Extract the (X, Y) coordinate from the center of the cell holding the provided text.  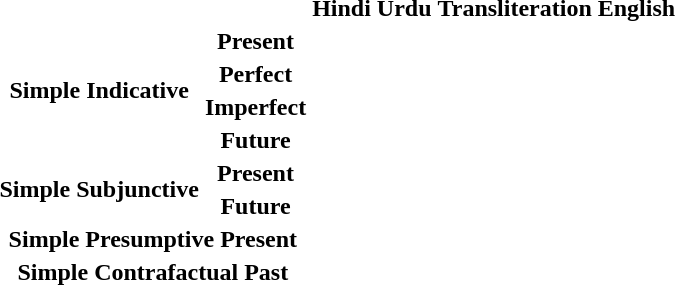
Imperfect (255, 107)
Perfect (255, 74)
